Provide the (X, Y) coordinate of the cell's center where the given text is located.  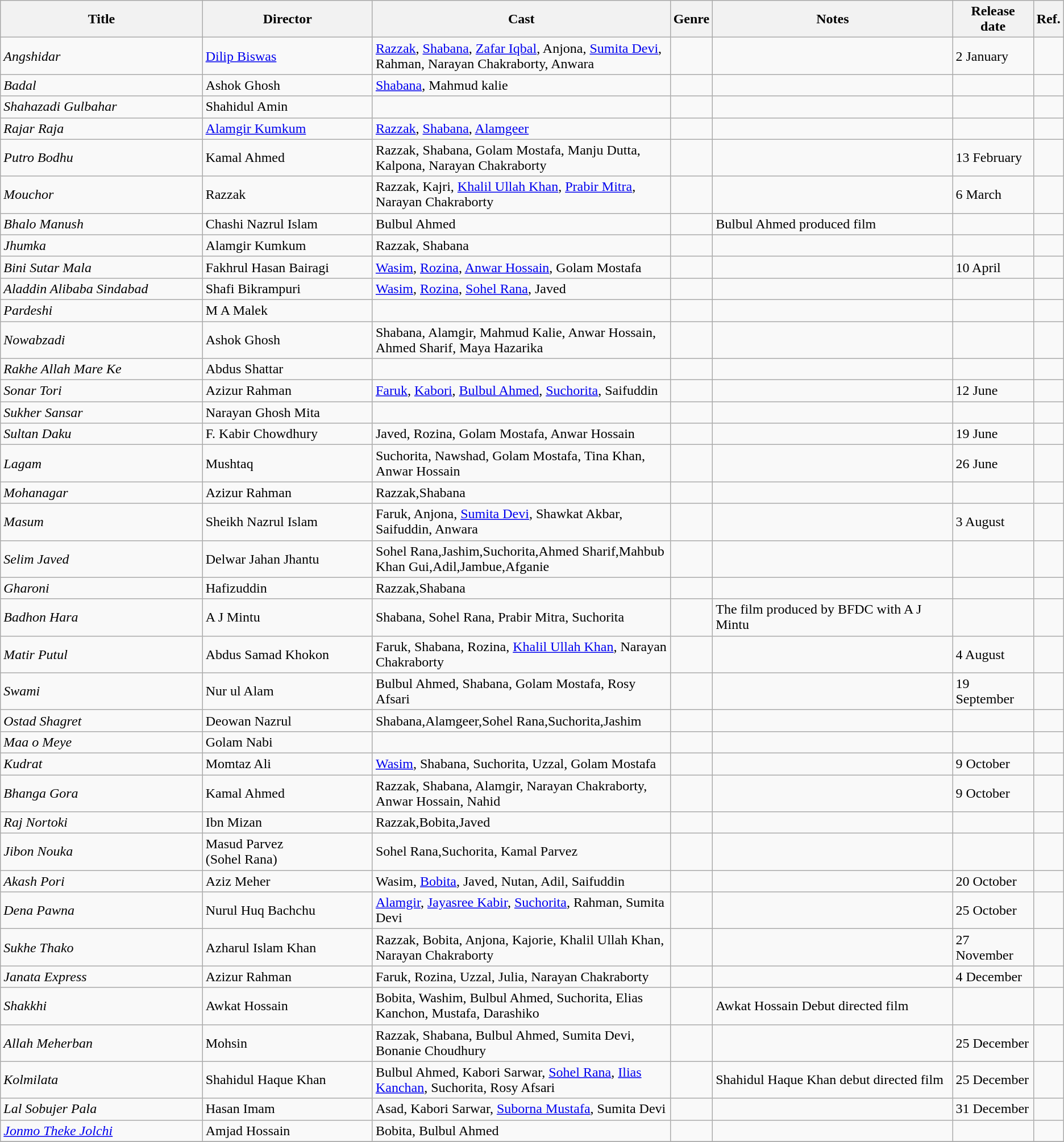
Notes (833, 19)
Pardeshi (101, 310)
Shakkhi (101, 1006)
Hasan Imam (288, 1109)
Asad, Kabori Sarwar, Suborna Mustafa, Sumita Devi (521, 1109)
Razzak, Shabana, Alamgeer (521, 128)
Awkat Hossain Debut directed film (833, 1006)
Nur ul Alam (288, 691)
Bhanga Gora (101, 793)
Cast (521, 19)
Lal Sobujer Pala (101, 1109)
Aladdin Alibaba Sindabad (101, 289)
Awkat Hossain (288, 1006)
Shafi Bikrampuri (288, 289)
Shabana, Mahmud kalie (521, 85)
Rakhe Allah Mare Ke (101, 369)
Razzak, Shabana (521, 245)
Razzak, Shabana, Alamgir, Narayan Chakraborty, Anwar Hossain, Nahid (521, 793)
Matir Putul (101, 655)
Shahidul Haque Khan debut directed film (833, 1080)
Faruk, Kabori, Bulbul Ahmed, Suchorita, Saifuddin (521, 391)
Kudrat (101, 764)
Rajar Raja (101, 128)
Dena Pawna (101, 910)
4 August (993, 655)
Bulbul Ahmed produced film (833, 224)
Bini Sutar Mala (101, 267)
Ref. (1048, 19)
Abdus Samad Khokon (288, 655)
Bulbul Ahmed (521, 224)
20 October (993, 881)
M A Malek (288, 310)
Nurul Huq Bachchu (288, 910)
Abdus Shattar (288, 369)
Director (288, 19)
4 December (993, 977)
Selim Javed (101, 559)
Momtaz Ali (288, 764)
Bhalo Manush (101, 224)
Razzak (288, 194)
Nowabzadi (101, 340)
19 June (993, 434)
Shahazadi Gulbahar (101, 107)
Delwar Jahan Jhantu (288, 559)
Mouchor (101, 194)
Amjad Hossain (288, 1131)
Swami (101, 691)
Faruk, Shabana, Rozina, Khalil Ullah Khan, Narayan Chakraborty (521, 655)
Shahidul Haque Khan (288, 1080)
A J Mintu (288, 617)
Aziz Meher (288, 881)
Masud Parvez(Sohel Rana) (288, 852)
Shabana,Alamgeer,Sohel Rana,Suchorita,Jashim (521, 720)
Angshidar (101, 56)
Sohel Rana,Suchorita, Kamal Parvez (521, 852)
Razzak, Kajri, Khalil Ullah Khan, Prabir Mitra, Narayan Chakraborty (521, 194)
Deowan Nazrul (288, 720)
Badhon Hara (101, 617)
Shabana, Alamgir, Mahmud Kalie, Anwar Hossain, Ahmed Sharif, Maya Hazarika (521, 340)
Sukhe Thako (101, 948)
Jibon Nouka (101, 852)
Suchorita, Nawshad, Golam Mostafa, Tina Khan, Anwar Hossain (521, 464)
Ostad Shagret (101, 720)
19 September (993, 691)
Raj Nortoki (101, 823)
2 January (993, 56)
Dilip Biswas (288, 56)
Sultan Daku (101, 434)
Faruk, Rozina, Uzzal, Julia, Narayan Chakraborty (521, 977)
Shabana, Sohel Rana, Prabir Mitra, Suchorita (521, 617)
13 February (993, 158)
Janata Express (101, 977)
Golam Nabi (288, 742)
Putro Bodhu (101, 158)
6 March (993, 194)
Mushtaq (288, 464)
Razzak, Bobita, Anjona, Kajorie, Khalil Ullah Khan, Narayan Chakraborty (521, 948)
Kolmilata (101, 1080)
Bobita, Bulbul Ahmed (521, 1131)
Maa o Meye (101, 742)
Sukher Sansar (101, 412)
Razzak, Shabana, Golam Mostafa, Manju Dutta, Kalpona, Narayan Chakraborty (521, 158)
Narayan Ghosh Mita (288, 412)
Genre (691, 19)
Razzak,Bobita,Javed (521, 823)
Wasim, Bobita, Javed, Nutan, Adil, Saifuddin (521, 881)
Bulbul Ahmed, Kabori Sarwar, Sohel Rana, Ilias Kanchan, Suchorita, Rosy Afsari (521, 1080)
Fakhrul Hasan Bairagi (288, 267)
Sonar Tori (101, 391)
26 June (993, 464)
Alamgir, Jayasree Kabir, Suchorita, Rahman, Sumita Devi (521, 910)
Release date (993, 19)
Wasim, Rozina, Anwar Hossain, Golam Mostafa (521, 267)
Ibn Mizan (288, 823)
25 October (993, 910)
Lagam (101, 464)
Wasim, Rozina, Sohel Rana, Javed (521, 289)
Javed, Rozina, Golam Mostafa, Anwar Hossain (521, 434)
Hafizuddin (288, 588)
Akash Pori (101, 881)
Masum (101, 522)
Razzak, Shabana, Bulbul Ahmed, Sumita Devi, Bonanie Choudhury (521, 1043)
Gharoni (101, 588)
F. Kabir Chowdhury (288, 434)
Wasim, Shabana, Suchorita, Uzzal, Golam Mostafa (521, 764)
Jhumka (101, 245)
The film produced by BFDC with A J Mintu (833, 617)
Mohanagar (101, 493)
Sohel Rana,Jashim,Suchorita,Ahmed Sharif,Mahbub Khan Gui,Adil,Jambue,Afganie (521, 559)
Badal (101, 85)
Mohsin (288, 1043)
Jonmo Theke Jolchi (101, 1131)
Azharul Islam Khan (288, 948)
Shahidul Amin (288, 107)
Sheikh Nazrul Islam (288, 522)
12 June (993, 391)
Title (101, 19)
27 November (993, 948)
Faruk, Anjona, Sumita Devi, Shawkat Akbar, Saifuddin, Anwara (521, 522)
Chashi Nazrul Islam (288, 224)
3 August (993, 522)
Allah Meherban (101, 1043)
31 December (993, 1109)
Bobita, Washim, Bulbul Ahmed, Suchorita, Elias Kanchon, Mustafa, Darashiko (521, 1006)
10 April (993, 267)
Razzak, Shabana, Zafar Iqbal, Anjona, Sumita Devi, Rahman, Narayan Chakraborty, Anwara (521, 56)
Bulbul Ahmed, Shabana, Golam Mostafa, Rosy Afsari (521, 691)
